Identify which cell holds the provided text, then report its (X, Y) central coordinate. 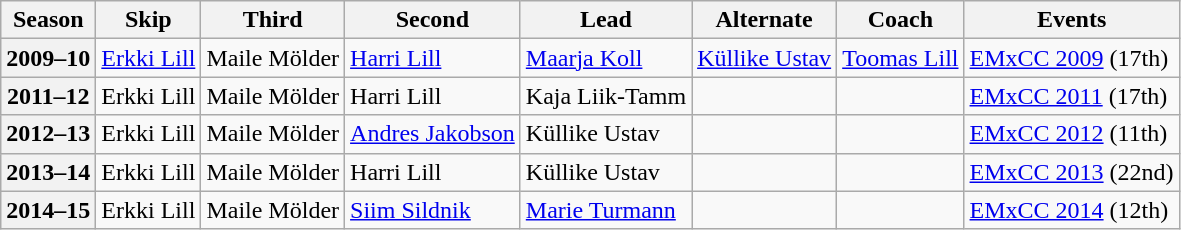
Marie Turmann (606, 210)
Kaja Liik-Tamm (606, 96)
2011–12 (48, 96)
Events (1072, 20)
Third (273, 20)
Maarja Koll (606, 58)
Alternate (764, 20)
Second (433, 20)
2012–13 (48, 134)
Coach (900, 20)
EMxCC 2009 (17th) (1072, 58)
Toomas Lill (900, 58)
Season (48, 20)
Lead (606, 20)
Andres Jakobson (433, 134)
2013–14 (48, 172)
EMxCC 2014 (12th) (1072, 210)
Skip (148, 20)
2009–10 (48, 58)
2014–15 (48, 210)
Siim Sildnik (433, 210)
EMxCC 2011 (17th) (1072, 96)
EMxCC 2012 (11th) (1072, 134)
EMxCC 2013 (22nd) (1072, 172)
